For the text-containing cell, return its midpoint in (X, Y) coordinate format. 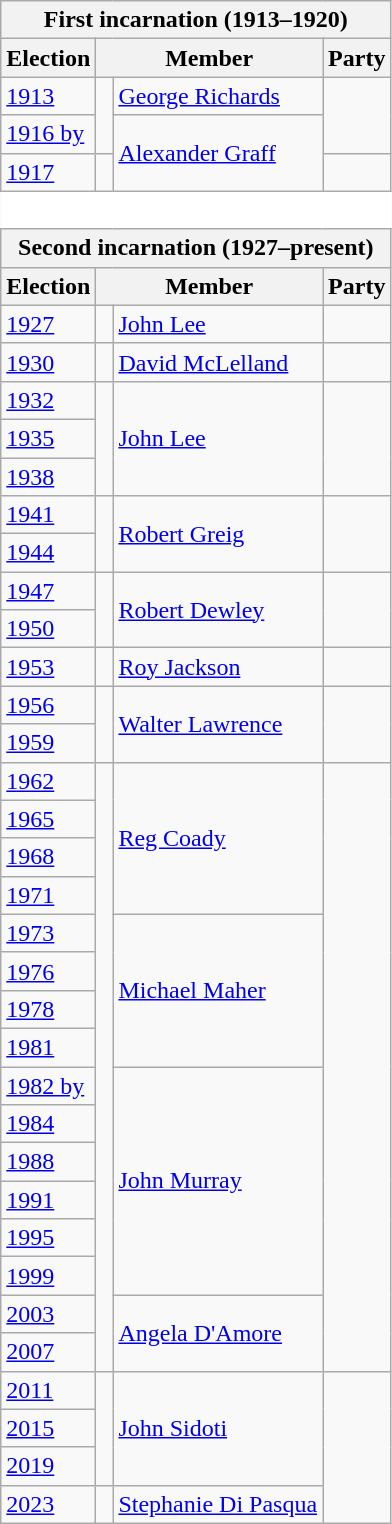
George Richards (218, 96)
1965 (48, 819)
Stephanie Di Pasqua (218, 1504)
1973 (48, 933)
1978 (48, 1009)
John Sidoti (218, 1428)
2007 (48, 1352)
1984 (48, 1124)
1947 (48, 591)
1913 (48, 96)
1962 (48, 781)
Reg Coady (218, 838)
1938 (48, 477)
1956 (48, 705)
Second incarnation (1927–present) (196, 248)
1941 (48, 515)
Michael Maher (218, 990)
Roy Jackson (218, 667)
1995 (48, 1238)
2011 (48, 1390)
1981 (48, 1047)
First incarnation (1913–1920) (196, 20)
2015 (48, 1428)
1988 (48, 1162)
Walter Lawrence (218, 724)
1930 (48, 362)
Angela D'Amore (218, 1333)
1982 by (48, 1085)
John Murray (218, 1180)
1950 (48, 629)
2003 (48, 1314)
1916 by (48, 134)
1991 (48, 1200)
1968 (48, 857)
1976 (48, 971)
David McLelland (218, 362)
1917 (48, 172)
2023 (48, 1504)
1927 (48, 324)
Robert Greig (218, 534)
1944 (48, 553)
1953 (48, 667)
1959 (48, 743)
1999 (48, 1276)
1932 (48, 400)
Robert Dewley (218, 610)
Alexander Graff (218, 153)
2019 (48, 1466)
1935 (48, 438)
1971 (48, 895)
